Detect which cell encompasses the target text, then output its (X, Y) center coordinate. 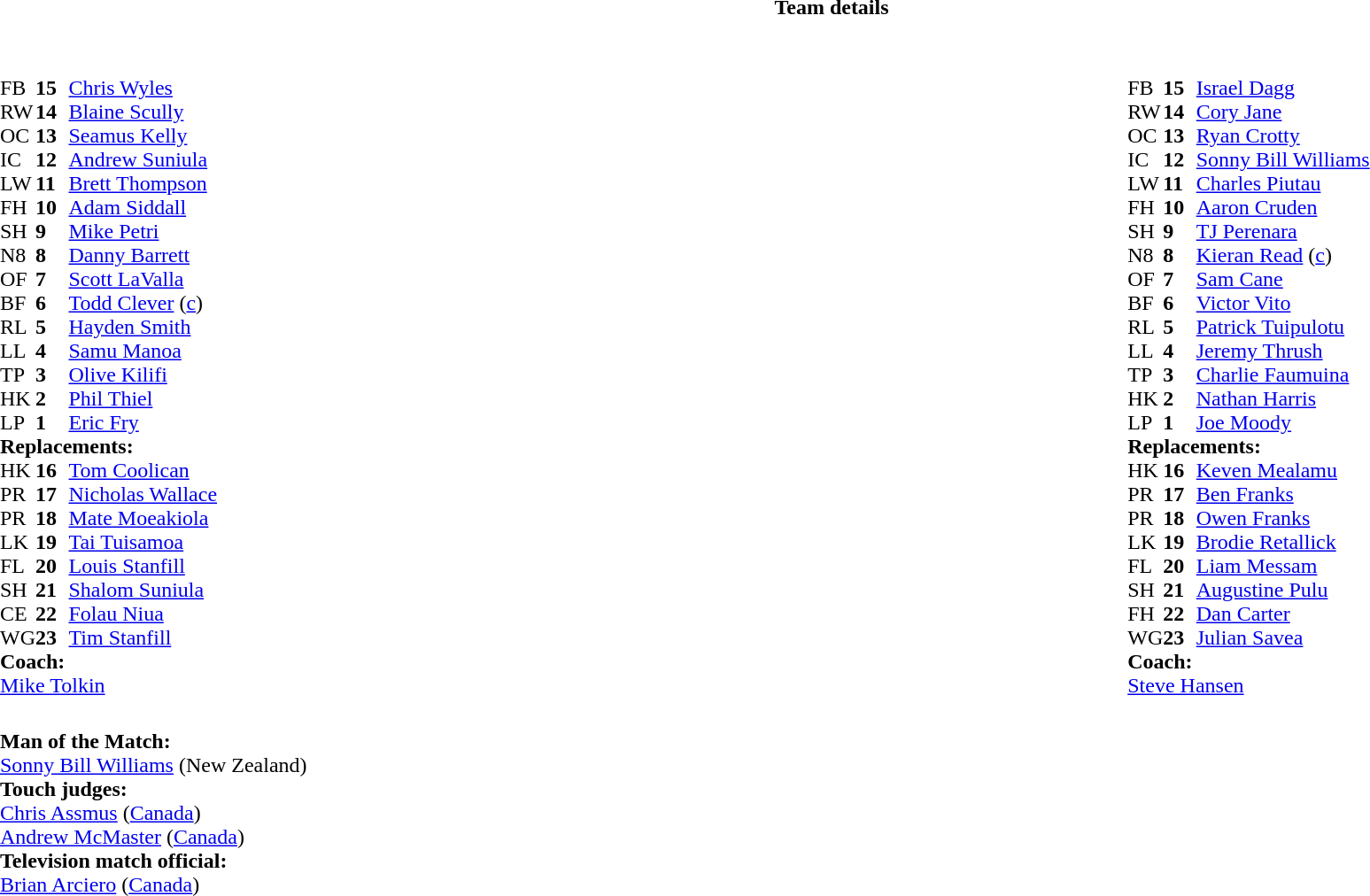
Charles Piutau (1283, 184)
Danny Barrett (143, 255)
Brett Thompson (143, 184)
Tim Stanfill (143, 637)
Keven Mealamu (1283, 471)
Olive Kilifi (143, 375)
Ryan Crotty (1283, 136)
Nathan Harris (1283, 398)
Julian Savea (1283, 637)
Liam Messam (1283, 567)
Adam Siddall (143, 207)
Victor Vito (1283, 303)
Seamus Kelly (143, 136)
Scott LaValla (143, 280)
Nicholas Wallace (143, 494)
Sam Cane (1283, 280)
Aaron Cruden (1283, 207)
Chris Wyles (143, 89)
Joe Moody (1283, 423)
Hayden Smith (143, 328)
Mike Petri (143, 232)
Samu Manoa (143, 351)
Eric Fry (143, 423)
Phil Thiel (143, 398)
Tom Coolican (143, 471)
Owen Franks (1283, 519)
Brodie Retallick (1283, 542)
Shalom Suniula (143, 590)
Jeremy Thrush (1283, 351)
Ben Franks (1283, 494)
Blaine Scully (143, 112)
CE (18, 614)
Patrick Tuipulotu (1283, 328)
Cory Jane (1283, 112)
Dan Carter (1283, 614)
Mate Moeakiola (143, 519)
TJ Perenara (1283, 232)
Steve Hansen (1249, 685)
Augustine Pulu (1283, 590)
Folau Niua (143, 614)
Mike Tolkin (108, 685)
Andrew Suniula (143, 159)
Charlie Faumuina (1283, 375)
Louis Stanfill (143, 567)
Tai Tuisamoa (143, 542)
Sonny Bill Williams (1283, 159)
Kieran Read (c) (1283, 255)
Todd Clever (c) (143, 303)
Israel Dagg (1283, 89)
